Extract the (X, Y) coordinate from the center of the cell holding the provided text.  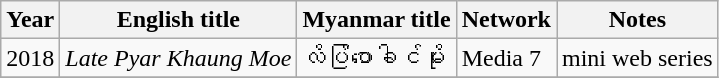
Network (506, 20)
mini web series (637, 58)
2018 (30, 58)
Year (30, 20)
Notes (637, 20)
English title (178, 20)
Media 7 (506, 58)
Myanmar title (376, 20)
လိပ်ပြာခေါင်မိုး (376, 58)
Late Pyar Khaung Moe (178, 58)
